Search for the cell housing the specified text and yield its (x, y) center coordinate. 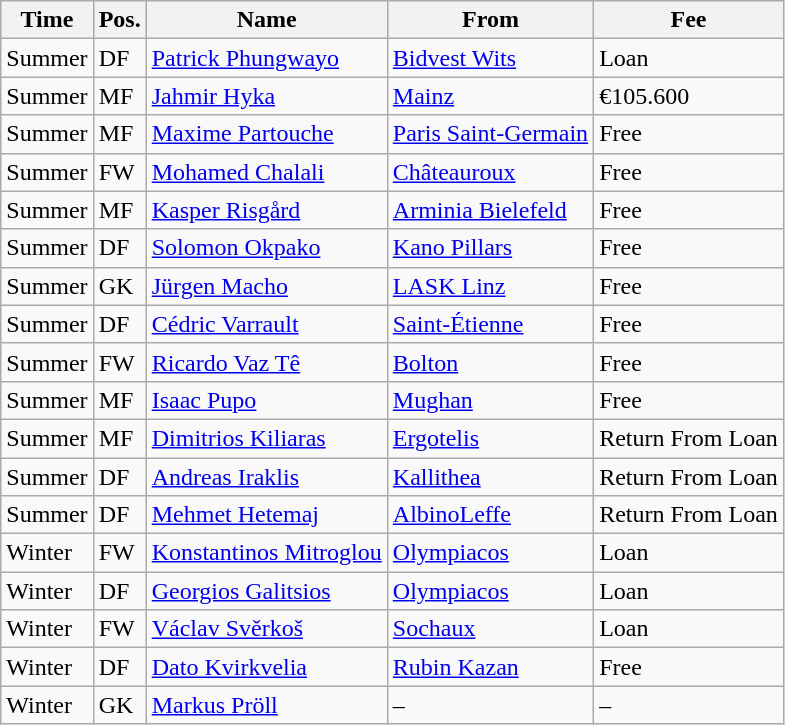
€105.600 (689, 96)
Bolton (490, 362)
Kallithea (490, 477)
From (490, 20)
Châteauroux (490, 172)
Sochaux (490, 629)
Ergotelis (490, 438)
Mainz (490, 96)
Konstantinos Mitroglou (266, 553)
Kano Pillars (490, 248)
AlbinoLeffe (490, 515)
Mughan (490, 400)
Patrick Phungwayo (266, 58)
Isaac Pupo (266, 400)
Rubin Kazan (490, 667)
Markus Pröll (266, 705)
Solomon Okpako (266, 248)
Paris Saint-Germain (490, 134)
Andreas Iraklis (266, 477)
Arminia Bielefeld (490, 210)
Ricardo Vaz Tê (266, 362)
Václav Svěrkoš (266, 629)
Jahmir Hyka (266, 96)
Dato Kvirkvelia (266, 667)
Mohamed Chalali (266, 172)
Jürgen Macho (266, 286)
Name (266, 20)
Maxime Partouche (266, 134)
Time (47, 20)
Cédric Varrault (266, 324)
Kasper Risgård (266, 210)
Fee (689, 20)
Dimitrios Kiliaras (266, 438)
Saint-Étienne (490, 324)
Pos. (120, 20)
Mehmet Hetemaj (266, 515)
Georgios Galitsios (266, 591)
LASK Linz (490, 286)
Bidvest Wits (490, 58)
